Capture the cell that displays the provided text and extract its (X, Y) central coordinate. 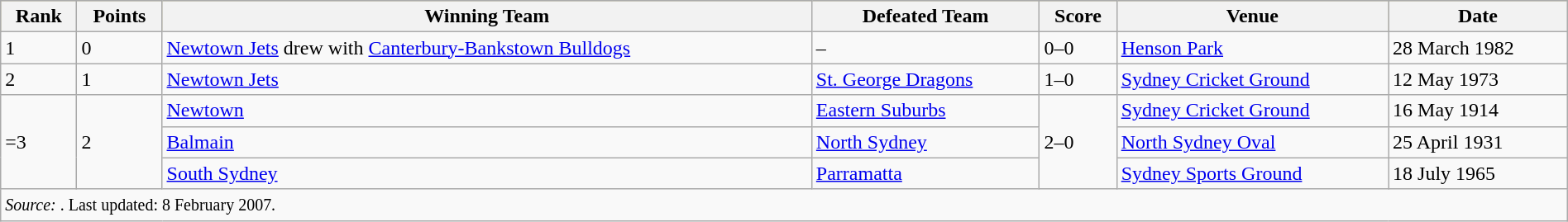
– (925, 48)
25 April 1931 (1479, 142)
Source: . Last updated: 8 February 2007. (784, 205)
Eastern Suburbs (925, 111)
Defeated Team (925, 17)
12 May 1973 (1479, 79)
28 March 1982 (1479, 48)
North Sydney (925, 142)
18 July 1965 (1479, 173)
Date (1479, 17)
Newtown Jets (486, 79)
1–0 (1078, 79)
Henson Park (1252, 48)
North Sydney Oval (1252, 142)
Venue (1252, 17)
0–0 (1078, 48)
St. George Dragons (925, 79)
Points (119, 17)
Sydney Sports Ground (1252, 173)
Rank (39, 17)
Balmain (486, 142)
16 May 1914 (1479, 111)
South Sydney (486, 173)
0 (119, 48)
Score (1078, 17)
Winning Team (486, 17)
Parramatta (925, 173)
Newtown Jets drew with Canterbury-Bankstown Bulldogs (486, 48)
2–0 (1078, 142)
=3 (39, 142)
Newtown (486, 111)
